Search for the cell housing the specified text and yield its (X, Y) center coordinate. 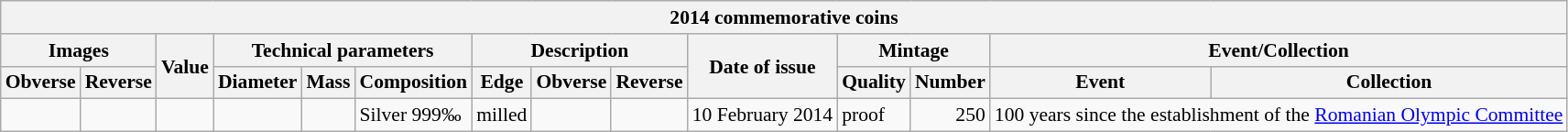
Diameter (257, 82)
milled (502, 115)
Event/Collection (1279, 50)
2014 commemorative coins (784, 17)
Description (579, 50)
Date of issue (763, 66)
250 (951, 115)
Value (185, 66)
Silver 999‰ (413, 115)
Composition (413, 82)
Quality (874, 82)
Images (79, 50)
Edge (502, 82)
10 February 2014 (763, 115)
Collection (1389, 82)
proof (874, 115)
Technical parameters (343, 50)
100 years since the establishment of the Romanian Olympic Committee (1279, 115)
Event (1101, 82)
Mintage (914, 50)
Number (951, 82)
Mass (328, 82)
